Provide the [x, y] coordinate of the cell's center where the given text is located.  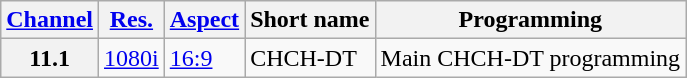
Main CHCH-DT programming [530, 58]
1080i [132, 58]
Channel [50, 20]
Short name [310, 20]
CHCH-DT [310, 58]
16:9 [204, 58]
Aspect [204, 20]
11.1 [50, 58]
Res. [132, 20]
Programming [530, 20]
